Extract the (X, Y) coordinate from the center of the cell holding the provided text.  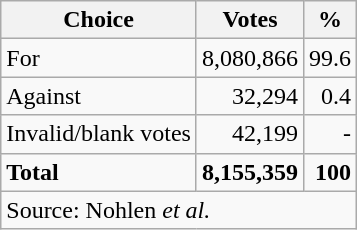
Votes (250, 20)
- (330, 134)
Invalid/blank votes (99, 134)
Choice (99, 20)
% (330, 20)
100 (330, 172)
Total (99, 172)
Source: Nohlen et al. (179, 210)
8,080,866 (250, 58)
32,294 (250, 96)
42,199 (250, 134)
For (99, 58)
8,155,359 (250, 172)
99.6 (330, 58)
Against (99, 96)
0.4 (330, 96)
